Extract the (X, Y) coordinate from the center of the cell holding the provided text.  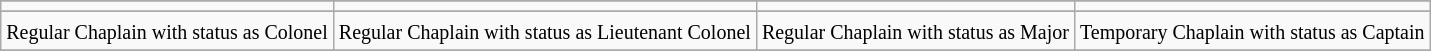
Regular Chaplain with status as Colonel (168, 31)
Regular Chaplain with status as Lieutenant Colonel (544, 31)
Temporary Chaplain with status as Captain (1252, 31)
Regular Chaplain with status as Major (915, 31)
